Extract the (X, Y) coordinate from the center of the cell holding the provided text.  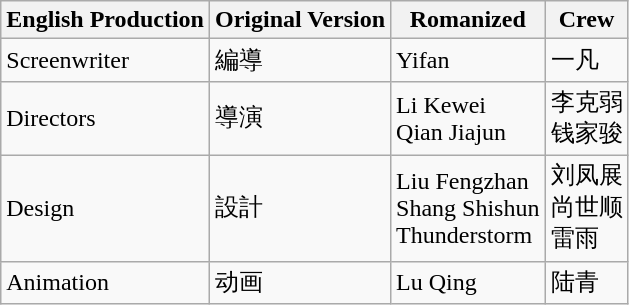
动画 (300, 282)
陆青 (586, 282)
Li KeweiQian Jiajun (468, 118)
一凡 (586, 60)
Yifan (468, 60)
Crew (586, 20)
設計 (300, 208)
導演 (300, 118)
Liu FengzhanShang ShishunThunderstorm (468, 208)
刘凤展尚世顺雷雨 (586, 208)
Lu Qing (468, 282)
Screenwriter (106, 60)
Directors (106, 118)
Original Version (300, 20)
編導 (300, 60)
李克弱钱家骏 (586, 118)
Animation (106, 282)
English Production (106, 20)
Romanized (468, 20)
Design (106, 208)
